From the cell containing the given text, extract its center point as (x, y) coordinate. 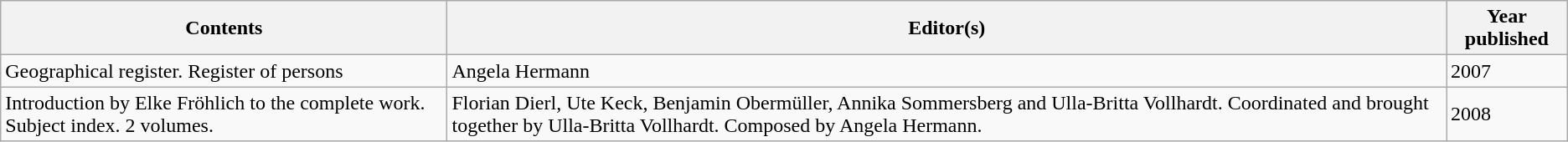
Introduction by Elke Fröhlich to the complete work. Subject index. 2 volumes. (224, 114)
Geographical register. Register of persons (224, 71)
Contents (224, 28)
2007 (1508, 71)
Editor(s) (946, 28)
Year published (1508, 28)
Angela Hermann (946, 71)
2008 (1508, 114)
